Pinpoint the cell where the given text exists, returning its [x, y] midpoint coordinate. 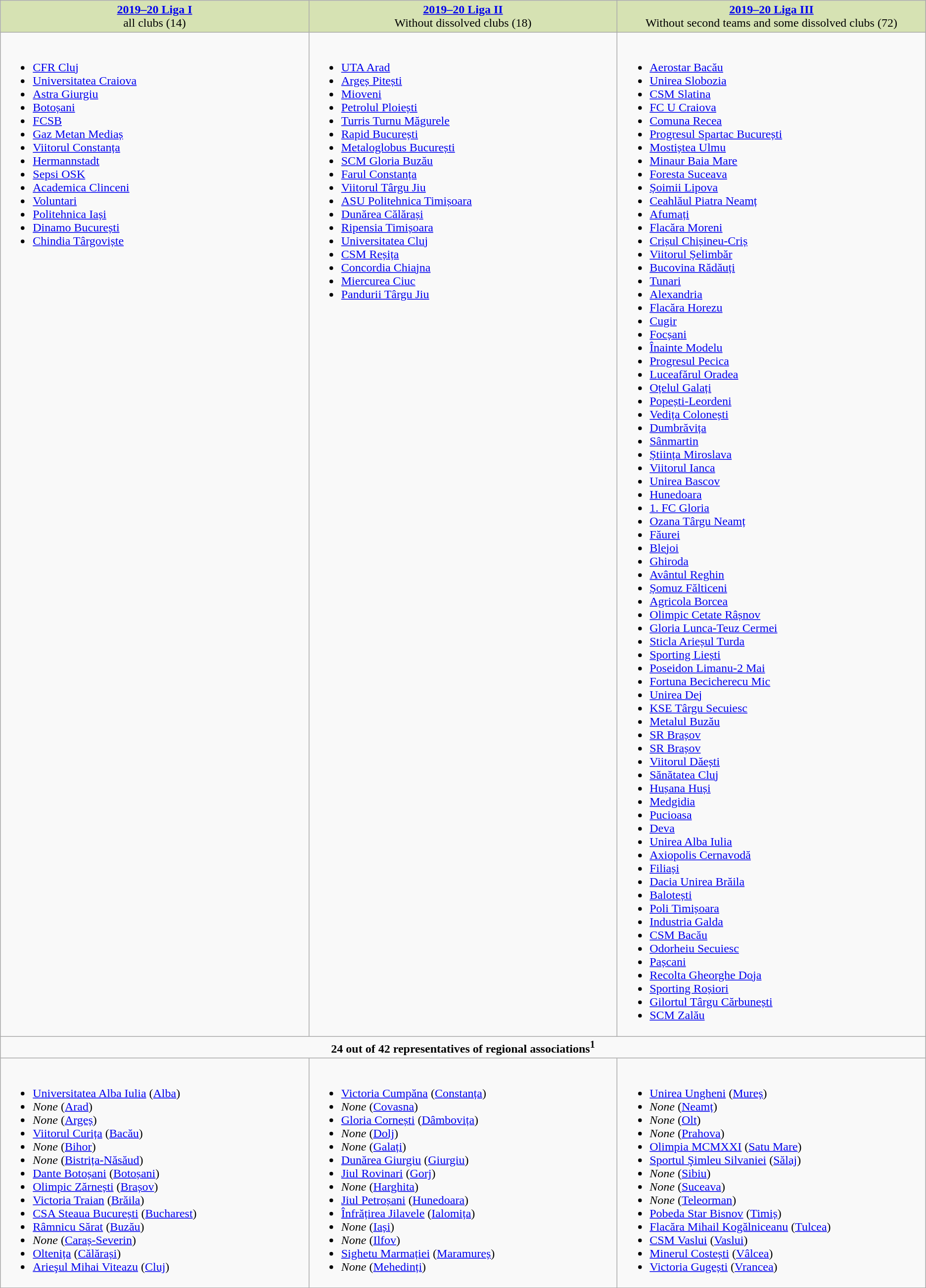
2019–20 Liga IIWithout dissolved clubs (18) [463, 17]
2019–20 Liga IIIWithout second teams and some dissolved clubs (72) [772, 17]
24 out of 42 representatives of regional associations1 [463, 1047]
2019–20 Liga Iall clubs (14) [154, 17]
